Find where the given text appears and provide that cell's center as (x, y) coordinate. 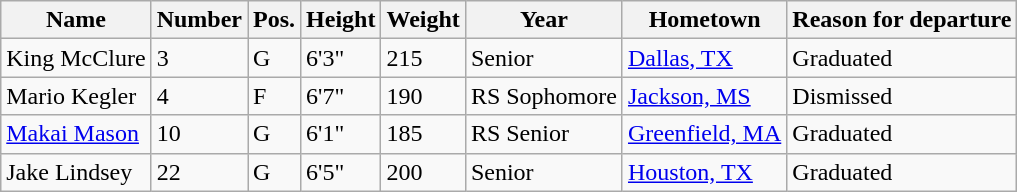
Reason for departure (902, 20)
Hometown (704, 20)
Year (544, 20)
F (274, 96)
King McClure (76, 58)
185 (423, 134)
3 (199, 58)
Jake Lindsey (76, 172)
Dallas, TX (704, 58)
Makai Mason (76, 134)
Name (76, 20)
Mario Kegler (76, 96)
Jackson, MS (704, 96)
Pos. (274, 20)
Weight (423, 20)
Houston, TX (704, 172)
190 (423, 96)
6'5" (341, 172)
22 (199, 172)
RS Sophomore (544, 96)
Greenfield, MA (704, 134)
6'3" (341, 58)
6'1" (341, 134)
6'7" (341, 96)
RS Senior (544, 134)
Number (199, 20)
Height (341, 20)
4 (199, 96)
Dismissed (902, 96)
10 (199, 134)
200 (423, 172)
215 (423, 58)
